Locate the cell with the specified text and output its [X, Y] center coordinate. 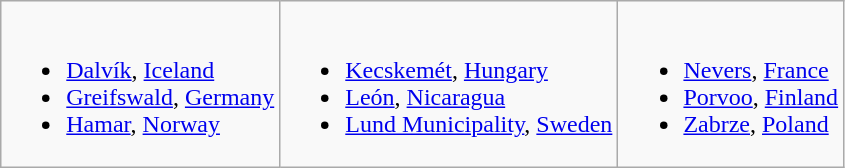
Kecskemét, Hungary León, Nicaragua Lund Municipality, Sweden [449, 84]
Nevers, France Porvoo, Finland Zabrze, Poland [731, 84]
Dalvík, Iceland Greifswald, Germany Hamar, Norway [140, 84]
